Capture the cell that displays the provided text and extract its [X, Y] central coordinate. 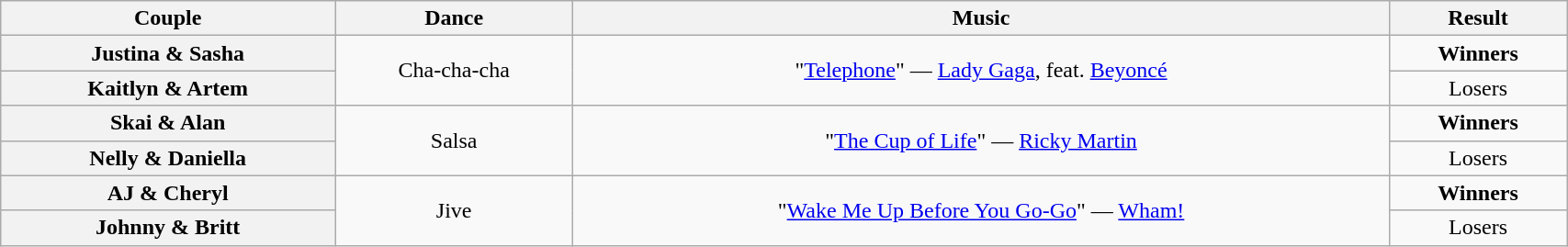
Salsa [454, 140]
Jive [454, 210]
Johnny & Britt [168, 228]
Dance [454, 18]
Music [981, 18]
"Telephone" — Lady Gaga, feat. Beyoncé [981, 71]
Skai & Alan [168, 123]
Result [1477, 18]
Cha-cha-cha [454, 71]
Justina & Sasha [168, 53]
Couple [168, 18]
Nelly & Daniella [168, 158]
Kaitlyn & Artem [168, 88]
"Wake Me Up Before You Go-Go" — Wham! [981, 210]
"The Cup of Life" — Ricky Martin [981, 140]
AJ & Cheryl [168, 193]
